Find where the given text appears and provide that cell's center as [X, Y] coordinate. 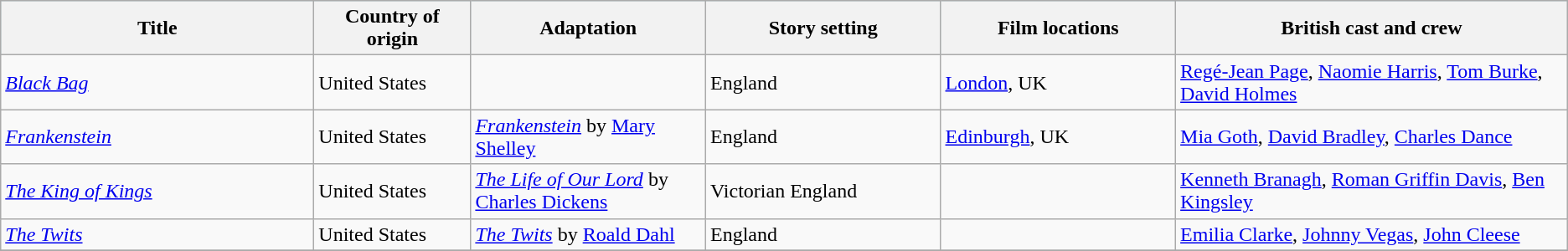
Regé-Jean Page, Naomie Harris, Tom Burke, David Holmes [1372, 82]
The Twits [157, 234]
Mia Goth, David Bradley, Charles Dance [1372, 137]
Frankenstein by Mary Shelley [588, 137]
Victorian England [823, 191]
Emilia Clarke, Johnny Vegas, John Cleese [1372, 234]
Story setting [823, 28]
Frankenstein [157, 137]
The Twits by Roald Dahl [588, 234]
Country of origin [392, 28]
Title [157, 28]
London, UK [1059, 82]
Film locations [1059, 28]
Black Bag [157, 82]
Edinburgh, UK [1059, 137]
Adaptation [588, 28]
Kenneth Branagh, Roman Griffin Davis, Ben Kingsley [1372, 191]
The King of Kings [157, 191]
The Life of Our Lord by Charles Dickens [588, 191]
British cast and crew [1372, 28]
